Extract the [X, Y] coordinate from the center of the cell holding the provided text.  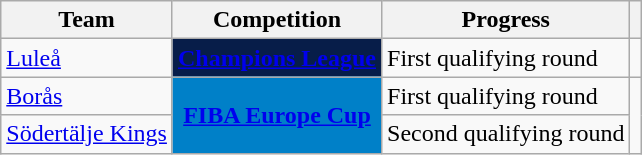
Borås [87, 96]
Team [87, 20]
Competition [276, 20]
Södertälje Kings [87, 134]
Progress [506, 20]
Second qualifying round [506, 134]
FIBA Europe Cup [276, 115]
Luleå [87, 58]
Champions League [276, 58]
